Return the (x, y) coordinate for the center point of the cell that contains the specified text.  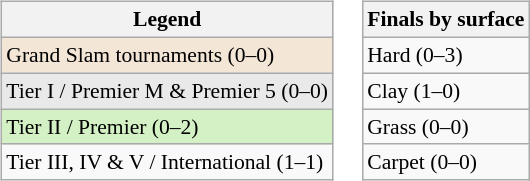
Finals by surface (446, 20)
Tier II / Premier (0–2) (167, 127)
Hard (0–3) (446, 55)
Grass (0–0) (446, 127)
Legend (167, 20)
Carpet (0–0) (446, 162)
Tier I / Premier M & Premier 5 (0–0) (167, 91)
Tier III, IV & V / International (1–1) (167, 162)
Clay (1–0) (446, 91)
Grand Slam tournaments (0–0) (167, 55)
